Locate the cell with the specified text and output its (x, y) center coordinate. 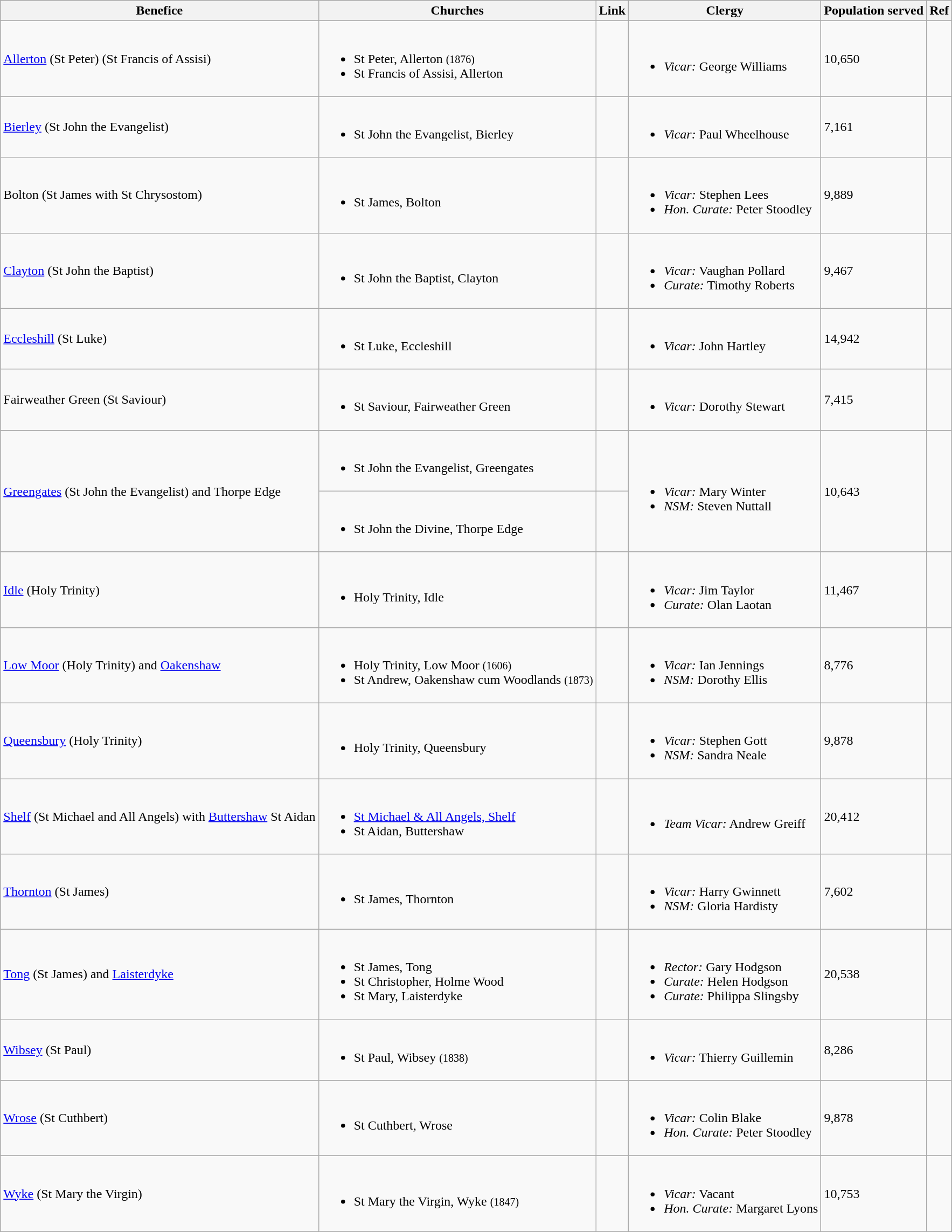
Vicar: VacantHon. Curate: Margaret Lyons (725, 1194)
St John the Baptist, Clayton (457, 271)
Bierley (St John the Evangelist) (159, 127)
Holy Trinity, Queensbury (457, 740)
8,286 (874, 1050)
Greengates (St John the Evangelist) and Thorpe Edge (159, 491)
St Luke, Eccleshill (457, 338)
Holy Trinity, Low Moor (1606)St Andrew, Oakenshaw cum Woodlands (1873) (457, 665)
11,467 (874, 590)
Rector: Gary HodgsonCurate: Helen HodgsonCurate: Philippa Slingsby (725, 974)
10,643 (874, 491)
Vicar: Paul Wheelhouse (725, 127)
St James, Thornton (457, 892)
St Cuthbert, Wrose (457, 1118)
Vicar: Colin BlakeHon. Curate: Peter Stoodley (725, 1118)
Fairweather Green (St Saviour) (159, 400)
9,467 (874, 271)
St John the Evangelist, Bierley (457, 127)
Tong (St James) and Laisterdyke (159, 974)
St John the Divine, Thorpe Edge (457, 522)
Clayton (St John the Baptist) (159, 271)
St Peter, Allerton (1876)St Francis of Assisi, Allerton (457, 59)
10,650 (874, 59)
St Saviour, Fairweather Green (457, 400)
Population served (874, 11)
Wrose (St Cuthbert) (159, 1118)
Vicar: Dorothy Stewart (725, 400)
Holy Trinity, Idle (457, 590)
Low Moor (Holy Trinity) and Oakenshaw (159, 665)
Ref (940, 11)
St Mary the Virgin, Wyke (1847) (457, 1194)
St Paul, Wibsey (1838) (457, 1050)
9,889 (874, 195)
Bolton (St James with St Chrysostom) (159, 195)
Vicar: Stephen GottNSM: Sandra Neale (725, 740)
Vicar: John Hartley (725, 338)
Shelf (St Michael and All Angels) with Buttershaw St Aidan (159, 816)
Vicar: Vaughan PollardCurate: Timothy Roberts (725, 271)
Vicar: Ian JenningsNSM: Dorothy Ellis (725, 665)
St Michael & All Angels, ShelfSt Aidan, Buttershaw (457, 816)
St James, Bolton (457, 195)
7,602 (874, 892)
Idle (Holy Trinity) (159, 590)
7,415 (874, 400)
Benefice (159, 11)
Team Vicar: Andrew Greiff (725, 816)
Allerton (St Peter) (St Francis of Assisi) (159, 59)
Vicar: Jim TaylorCurate: Olan Laotan (725, 590)
8,776 (874, 665)
20,412 (874, 816)
Wibsey (St Paul) (159, 1050)
Clergy (725, 11)
20,538 (874, 974)
Churches (457, 11)
10,753 (874, 1194)
St James, TongSt Christopher, Holme WoodSt Mary, Laisterdyke (457, 974)
Vicar: Thierry Guillemin (725, 1050)
Vicar: George Williams (725, 59)
Thornton (St James) (159, 892)
Vicar: Harry GwinnettNSM: Gloria Hardisty (725, 892)
Wyke (St Mary the Virgin) (159, 1194)
Link (612, 11)
7,161 (874, 127)
Vicar: Mary WinterNSM: Steven Nuttall (725, 491)
Vicar: Stephen LeesHon. Curate: Peter Stoodley (725, 195)
14,942 (874, 338)
Eccleshill (St Luke) (159, 338)
Queensbury (Holy Trinity) (159, 740)
St John the Evangelist, Greengates (457, 460)
